Capture the cell that displays the provided text and extract its (X, Y) central coordinate. 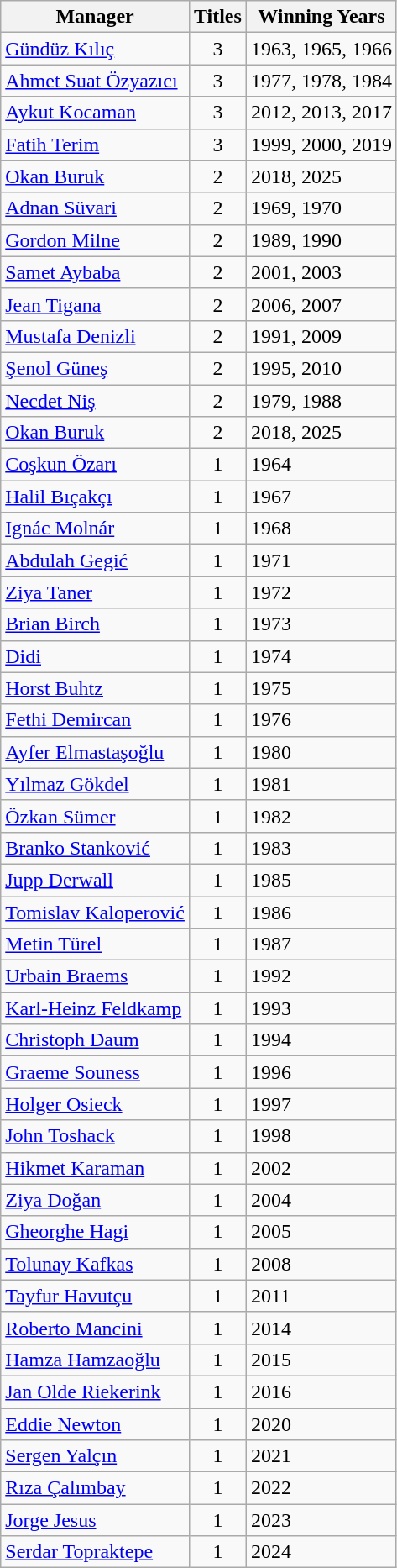
1979, 1988 (321, 401)
1995, 2010 (321, 368)
Jupp Derwall (96, 880)
Christoph Daum (96, 1040)
1973 (321, 624)
1997 (321, 1104)
Adnan Süvari (96, 208)
1992 (321, 976)
Ahmet Suat Özyazıcı (96, 81)
Ziya Taner (96, 592)
1976 (321, 720)
Urbain Braems (96, 976)
Hamza Hamzaoğlu (96, 1360)
Titles (217, 17)
1999, 2000, 2019 (321, 145)
Rıza Çalımbay (96, 1488)
Fethi Demircan (96, 720)
1975 (321, 688)
Yılmaz Gökdel (96, 784)
1989, 1990 (321, 240)
Tomislav Kaloperović (96, 912)
2011 (321, 1296)
Gheorghe Hagi (96, 1232)
Manager (96, 17)
Jan Olde Riekerink (96, 1392)
Ziya Doğan (96, 1200)
1977, 1978, 1984 (321, 81)
Karl-Heinz Feldkamp (96, 1008)
1967 (321, 497)
Didi (96, 656)
John Toshack (96, 1136)
1980 (321, 752)
Graeme Souness (96, 1072)
1993 (321, 1008)
2016 (321, 1392)
1972 (321, 592)
2008 (321, 1264)
Metin Türel (96, 944)
2014 (321, 1328)
1985 (321, 880)
Holger Osieck (96, 1104)
Abdulah Gegić (96, 560)
Jorge Jesus (96, 1520)
1982 (321, 816)
2015 (321, 1360)
2022 (321, 1488)
2020 (321, 1424)
Ignác Molnár (96, 529)
2012, 2013, 2017 (321, 113)
Gündüz Kılıç (96, 49)
1971 (321, 560)
Sergen Yalçın (96, 1456)
Özkan Sümer (96, 816)
1998 (321, 1136)
Jean Tigana (96, 304)
2023 (321, 1520)
1987 (321, 944)
1994 (321, 1040)
Brian Birch (96, 624)
2002 (321, 1168)
Tolunay Kafkas (96, 1264)
Mustafa Denizli (96, 336)
1963, 1965, 1966 (321, 49)
1964 (321, 465)
Fatih Terim (96, 145)
1986 (321, 912)
Necdet Niş (96, 401)
Gordon Milne (96, 240)
Tayfur Havutçu (96, 1296)
2004 (321, 1200)
Branko Stanković (96, 848)
Horst Buhtz (96, 688)
2006, 2007 (321, 304)
2024 (321, 1552)
1974 (321, 656)
1991, 2009 (321, 336)
Hikmet Karaman (96, 1168)
2001, 2003 (321, 272)
Winning Years (321, 17)
Samet Aybaba (96, 272)
1969, 1970 (321, 208)
1981 (321, 784)
2005 (321, 1232)
1983 (321, 848)
Coşkun Özarı (96, 465)
Eddie Newton (96, 1424)
Halil Bıçakçı (96, 497)
Serdar Topraktepe (96, 1552)
Aykut Kocaman (96, 113)
Ayfer Elmastaşoğlu (96, 752)
2021 (321, 1456)
1968 (321, 529)
Roberto Mancini (96, 1328)
Şenol Güneş (96, 368)
1996 (321, 1072)
